Identify which cell holds the provided text, then report its (X, Y) central coordinate. 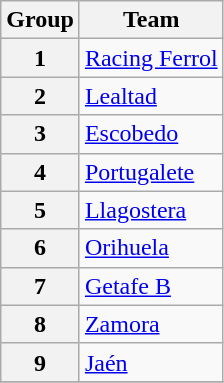
Getafe B (151, 286)
Llagostera (151, 210)
Racing Ferrol (151, 58)
4 (40, 172)
Escobedo (151, 134)
Portugalete (151, 172)
Lealtad (151, 96)
Jaén (151, 362)
5 (40, 210)
Team (151, 20)
Group (40, 20)
9 (40, 362)
8 (40, 324)
1 (40, 58)
7 (40, 286)
6 (40, 248)
2 (40, 96)
Orihuela (151, 248)
3 (40, 134)
Zamora (151, 324)
